Detect which cell encompasses the target text, then output its [X, Y] center coordinate. 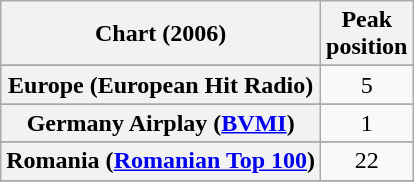
Europe (European Hit Radio) [161, 85]
5 [367, 85]
22 [367, 161]
1 [367, 123]
Germany Airplay (BVMI) [161, 123]
Peakposition [367, 34]
Chart (2006) [161, 34]
Romania (Romanian Top 100) [161, 161]
